Pinpoint the cell where the given text exists, returning its [x, y] midpoint coordinate. 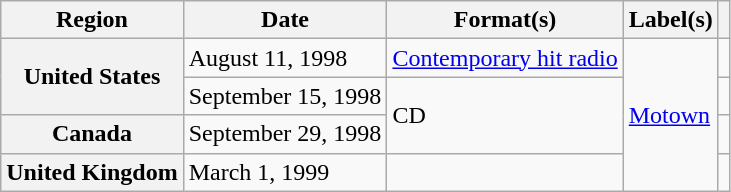
September 29, 1998 [285, 134]
CD [505, 115]
Date [285, 20]
August 11, 1998 [285, 58]
Region [92, 20]
Canada [92, 134]
United States [92, 77]
Contemporary hit radio [505, 58]
September 15, 1998 [285, 96]
United Kingdom [92, 172]
March 1, 1999 [285, 172]
Format(s) [505, 20]
Motown [670, 115]
Label(s) [670, 20]
